Capture the cell that displays the provided text and extract its (X, Y) central coordinate. 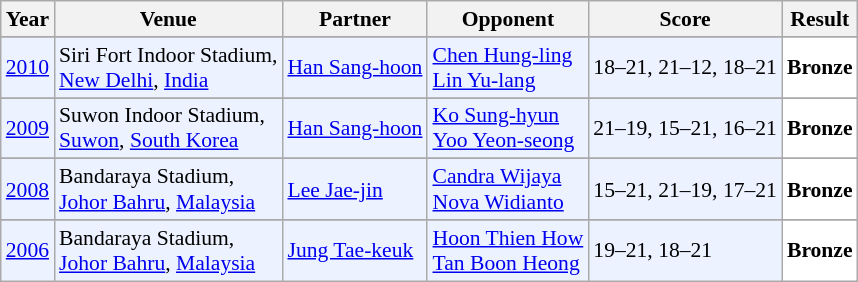
15–21, 21–19, 17–21 (685, 190)
19–21, 18–21 (685, 250)
Ko Sung-hyun Yoo Yeon-seong (508, 128)
Opponent (508, 19)
Score (685, 19)
2006 (28, 250)
2009 (28, 128)
2008 (28, 190)
Partner (354, 19)
21–19, 15–21, 16–21 (685, 128)
Result (820, 19)
18–21, 21–12, 18–21 (685, 68)
Chen Hung-ling Lin Yu-lang (508, 68)
2010 (28, 68)
Candra Wijaya Nova Widianto (508, 190)
Siri Fort Indoor Stadium,New Delhi, India (168, 68)
Suwon Indoor Stadium,Suwon, South Korea (168, 128)
Lee Jae-jin (354, 190)
Venue (168, 19)
Year (28, 19)
Jung Tae-keuk (354, 250)
Hoon Thien How Tan Boon Heong (508, 250)
